Output the [X, Y] coordinate of the center of the cell containing the given text.  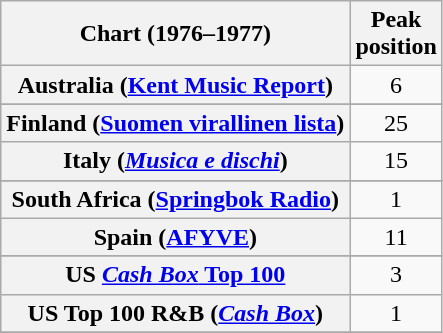
US Cash Box Top 100 [176, 275]
Australia (Kent Music Report) [176, 85]
Finland (Suomen virallinen lista) [176, 123]
Italy (Musica e dischi) [176, 161]
Chart (1976–1977) [176, 34]
6 [396, 85]
US Top 100 R&B (Cash Box) [176, 313]
25 [396, 123]
15 [396, 161]
3 [396, 275]
Peakposition [396, 34]
Spain (AFYVE) [176, 237]
11 [396, 237]
South Africa (Springbok Radio) [176, 199]
